Locate the cell with the specified text and output its [X, Y] center coordinate. 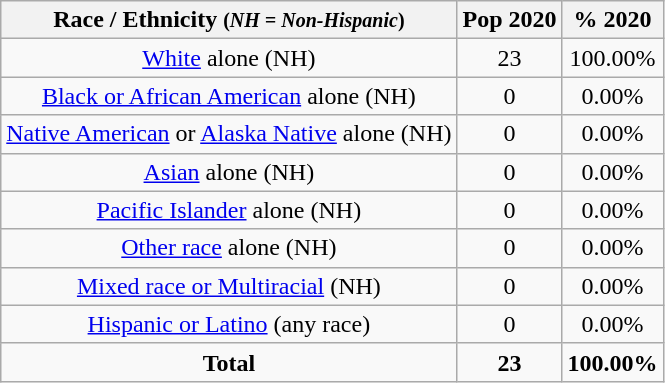
Native American or Alaska Native alone (NH) [229, 134]
Asian alone (NH) [229, 172]
White alone (NH) [229, 58]
Other race alone (NH) [229, 248]
Hispanic or Latino (any race) [229, 324]
Pacific Islander alone (NH) [229, 210]
Race / Ethnicity (NH = Non-Hispanic) [229, 20]
% 2020 [612, 20]
Mixed race or Multiracial (NH) [229, 286]
Pop 2020 [510, 20]
Total [229, 362]
Black or African American alone (NH) [229, 96]
